Provide the [x, y] coordinate of the cell's center where the given text is located.  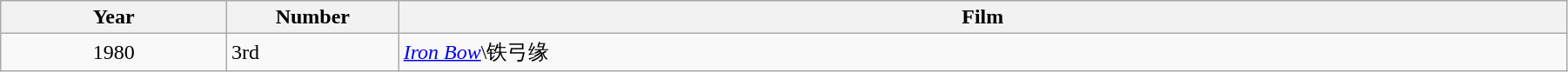
Number [313, 17]
Film [982, 17]
3rd [313, 52]
Iron Bow\铁弓缘 [982, 52]
Year [114, 17]
1980 [114, 52]
